Return [x, y] of the center of cell containing provided text 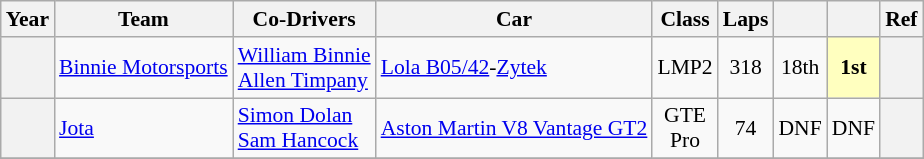
318 [746, 68]
1st [854, 68]
Binnie Motorsports [144, 68]
Year [28, 19]
William Binnie Allen Timpany [304, 68]
LMP2 [684, 68]
Laps [746, 19]
Car [514, 19]
Team [144, 19]
Class [684, 19]
18th [800, 68]
GTEPro [684, 128]
Jota [144, 128]
Aston Martin V8 Vantage GT2 [514, 128]
Lola B05/42-Zytek [514, 68]
Simon Dolan Sam Hancock [304, 128]
Ref [901, 19]
Co-Drivers [304, 19]
74 [746, 128]
